Provide the (X, Y) coordinate of the cell's center where the given text is located.  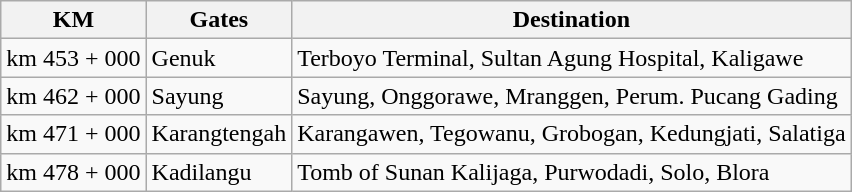
Kadilangu (219, 172)
Gates (219, 20)
Sayung (219, 96)
Destination (572, 20)
km 478 + 000 (74, 172)
km 453 + 000 (74, 58)
Karangawen, Tegowanu, Grobogan, Kedungjati, Salatiga (572, 134)
Genuk (219, 58)
Terboyo Terminal, Sultan Agung Hospital, Kaligawe (572, 58)
Tomb of Sunan Kalijaga, Purwodadi, Solo, Blora (572, 172)
Sayung, Onggorawe, Mranggen, Perum. Pucang Gading (572, 96)
km 471 + 000 (74, 134)
KM (74, 20)
km 462 + 000 (74, 96)
Karangtengah (219, 134)
